Search for the cell housing the specified text and yield its (x, y) center coordinate. 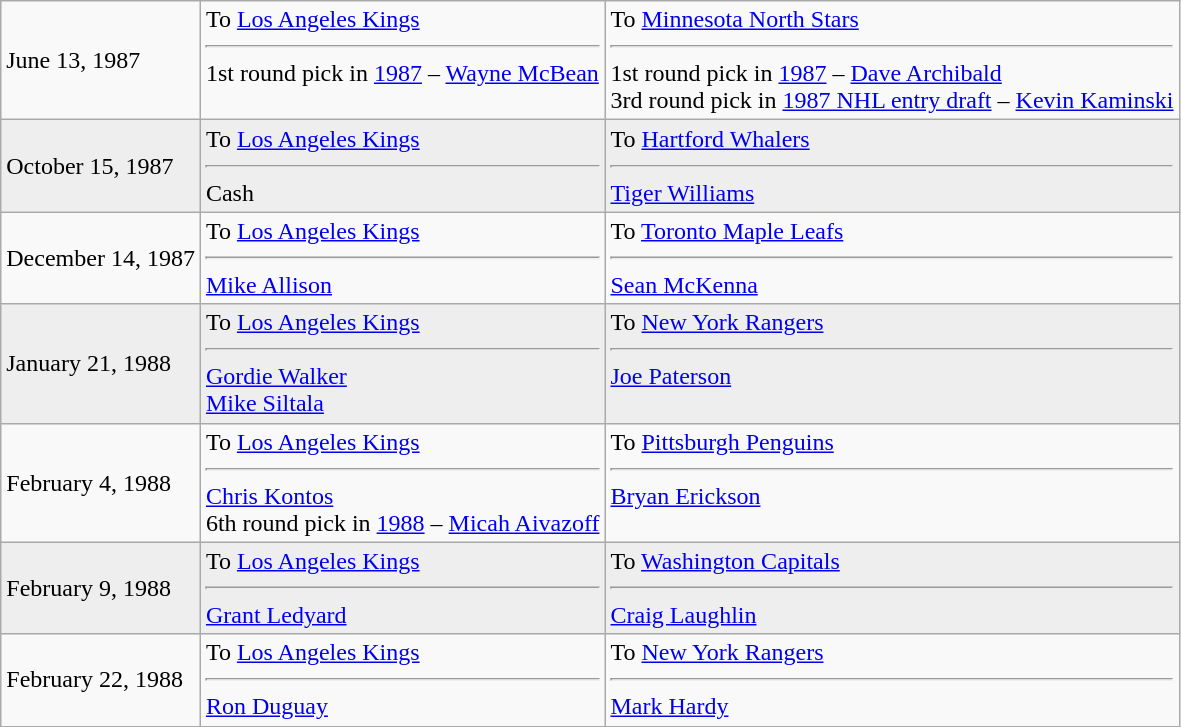
June 13, 1987 (101, 60)
To Hartford WhalersTiger Williams (892, 166)
October 15, 1987 (101, 166)
To Los Angeles KingsChris Kontos 6th round pick in 1988 – Micah Aivazoff (402, 482)
To Los Angeles KingsCash (402, 166)
January 21, 1988 (101, 364)
To New York RangersMark Hardy (892, 680)
To Los Angeles KingsGordie Walker Mike Siltala (402, 364)
To Pittsburgh PenguinsBryan Erickson (892, 482)
To Toronto Maple LeafsSean McKenna (892, 258)
February 9, 1988 (101, 588)
To Minnesota North Stars1st round pick in 1987 – Dave Archibald 3rd round pick in 1987 NHL entry draft – Kevin Kaminski (892, 60)
December 14, 1987 (101, 258)
February 4, 1988 (101, 482)
To Los Angeles KingsGrant Ledyard (402, 588)
February 22, 1988 (101, 680)
To Washington CapitalsCraig Laughlin (892, 588)
To New York RangersJoe Paterson (892, 364)
To Los Angeles KingsRon Duguay (402, 680)
To Los Angeles Kings1st round pick in 1987 – Wayne McBean (402, 60)
To Los Angeles KingsMike Allison (402, 258)
